Output the [x, y] coordinate of the center of the cell containing the given text.  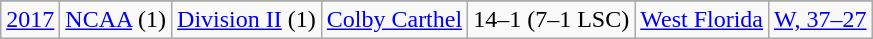
Division II (1) [247, 20]
West Florida [702, 20]
14–1 (7–1 LSC) [552, 20]
W, 37–27 [820, 20]
NCAA (1) [116, 20]
2017 [30, 20]
Colby Carthel [394, 20]
